Provide the [x, y] coordinate of the cell's center where the given text is located.  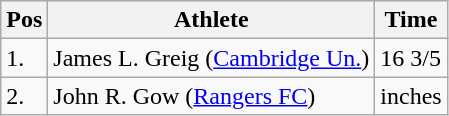
Pos [24, 20]
16 3/5 [411, 58]
2. [24, 96]
James L. Greig (Cambridge Un.) [212, 58]
1. [24, 58]
Athlete [212, 20]
Time [411, 20]
John R. Gow (Rangers FC) [212, 96]
inches [411, 96]
